Determine the (x, y) coordinate at the center of the cell enclosing the given text.  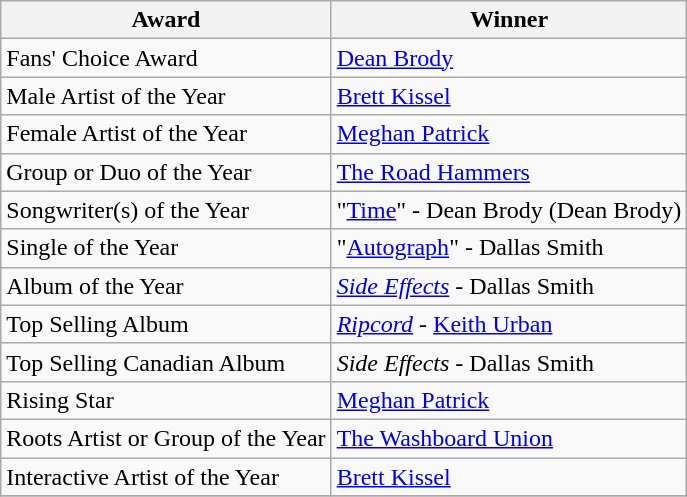
Top Selling Album (166, 324)
Single of the Year (166, 248)
Female Artist of the Year (166, 134)
Fans' Choice Award (166, 58)
Album of the Year (166, 286)
Dean Brody (509, 58)
Interactive Artist of the Year (166, 477)
Roots Artist or Group of the Year (166, 438)
The Washboard Union (509, 438)
"Autograph" - Dallas Smith (509, 248)
Songwriter(s) of the Year (166, 210)
"Time" - Dean Brody (Dean Brody) (509, 210)
Rising Star (166, 400)
Winner (509, 20)
Ripcord - Keith Urban (509, 324)
Top Selling Canadian Album (166, 362)
Award (166, 20)
Male Artist of the Year (166, 96)
The Road Hammers (509, 172)
Group or Duo of the Year (166, 172)
